Capture the cell that displays the provided text and extract its [x, y] central coordinate. 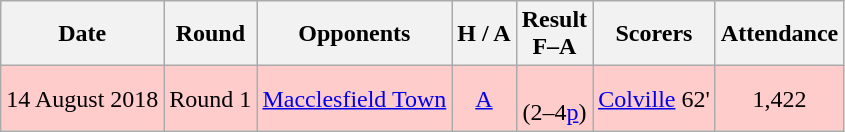
Attendance [779, 34]
Round 1 [210, 98]
ResultF–A [554, 34]
1,422 [779, 98]
Scorers [654, 34]
14 August 2018 [82, 98]
Macclesfield Town [354, 98]
(2–4p) [554, 98]
A [484, 98]
Opponents [354, 34]
H / A [484, 34]
Colville 62' [654, 98]
Round [210, 34]
Date [82, 34]
